Identify which cell holds the provided text, then report its (X, Y) central coordinate. 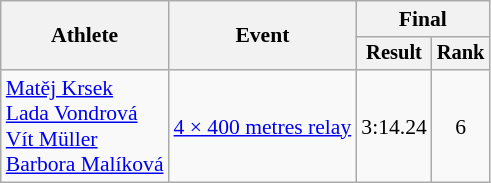
Event (263, 36)
3:14.24 (394, 126)
Matěj KrsekLada VondrováVít MüllerBarbora Malíková (85, 126)
Athlete (85, 36)
4 × 400 metres relay (263, 126)
Final (422, 19)
6 (461, 126)
Rank (461, 54)
Result (394, 54)
